Detect which cell encompasses the target text, then output its [x, y] center coordinate. 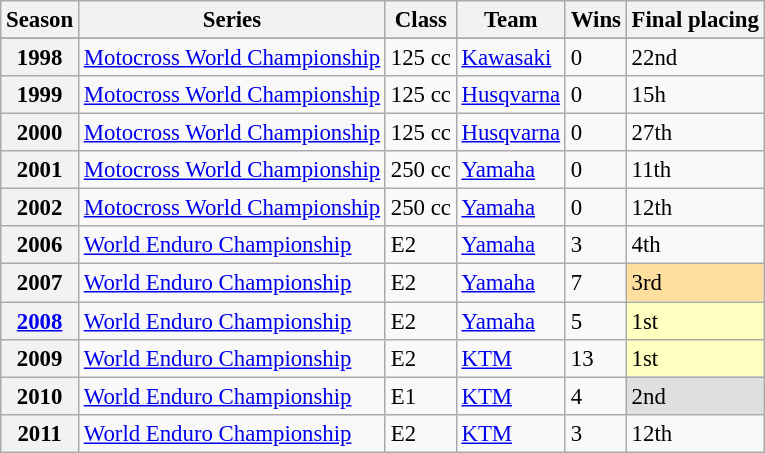
Season [40, 20]
2008 [40, 321]
Kawasaki [510, 58]
2007 [40, 283]
2010 [40, 396]
22nd [695, 58]
13 [596, 358]
E1 [420, 396]
2nd [695, 396]
2002 [40, 208]
Final placing [695, 20]
11th [695, 170]
2009 [40, 358]
4th [695, 245]
15h [695, 95]
2006 [40, 245]
4 [596, 396]
Wins [596, 20]
27th [695, 133]
Series [232, 20]
3rd [695, 283]
1998 [40, 58]
2011 [40, 433]
5 [596, 321]
2000 [40, 133]
7 [596, 283]
Team [510, 20]
2001 [40, 170]
Class [420, 20]
1999 [40, 95]
